Provide the [x, y] coordinate of the cell's center where the given text is located.  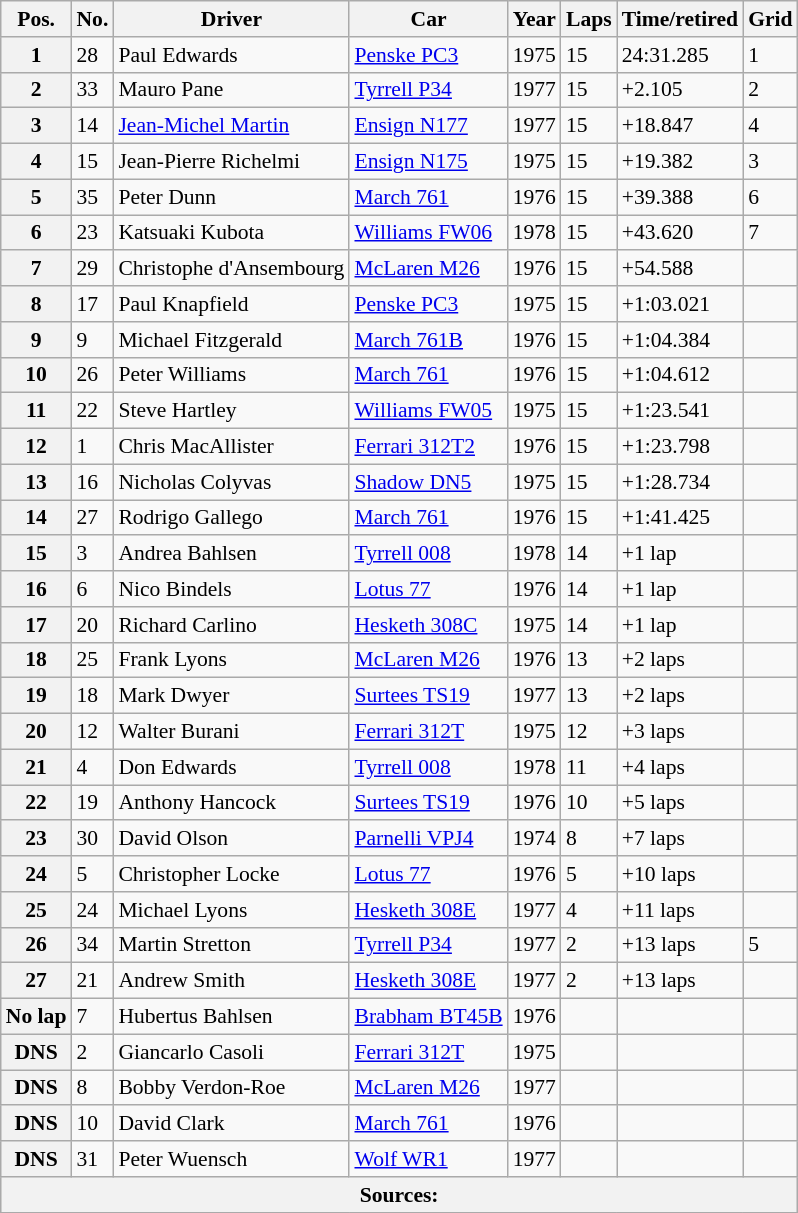
Christophe d'Ansembourg [231, 269]
Grid [770, 19]
Don Edwards [231, 767]
Giancarlo Casoli [231, 1052]
March 761B [428, 340]
+1:03.021 [680, 304]
34 [92, 945]
Sources: [400, 1195]
+54.588 [680, 269]
+18.847 [680, 126]
Jean-Michel Martin [231, 126]
+1:23.541 [680, 411]
Williams FW05 [428, 411]
+3 laps [680, 732]
24:31.285 [680, 55]
Michael Fitzgerald [231, 340]
No lap [36, 1017]
David Olson [231, 839]
Mauro Pane [231, 90]
+4 laps [680, 767]
Wolf WR1 [428, 1159]
+19.382 [680, 162]
+2.105 [680, 90]
Shadow DN5 [428, 482]
Andrew Smith [231, 981]
Jean-Pierre Richelmi [231, 162]
Peter Wuensch [231, 1159]
1974 [534, 839]
+5 laps [680, 803]
Nicholas Colyvas [231, 482]
+11 laps [680, 910]
Anthony Hancock [231, 803]
Christopher Locke [231, 874]
Chris MacAllister [231, 447]
No. [92, 19]
Parnelli VPJ4 [428, 839]
Bobby Verdon-Roe [231, 1088]
Driver [231, 19]
Paul Knapfield [231, 304]
+1:04.612 [680, 375]
+1:23.798 [680, 447]
Steve Hartley [231, 411]
Hubertus Bahlsen [231, 1017]
Ensign N175 [428, 162]
Laps [589, 19]
Car [428, 19]
Mark Dwyer [231, 696]
31 [92, 1159]
Frank Lyons [231, 660]
Ensign N177 [428, 126]
David Clark [231, 1124]
+39.388 [680, 197]
Katsuaki Kubota [231, 233]
Michael Lyons [231, 910]
+1:04.384 [680, 340]
Peter Dunn [231, 197]
+43.620 [680, 233]
Richard Carlino [231, 625]
+1:28.734 [680, 482]
Ferrari 312T2 [428, 447]
Pos. [36, 19]
+7 laps [680, 839]
Paul Edwards [231, 55]
33 [92, 90]
Martin Stretton [231, 945]
28 [92, 55]
Rodrigo Gallego [231, 518]
Brabham BT45B [428, 1017]
+1:41.425 [680, 518]
Williams FW06 [428, 233]
30 [92, 839]
Nico Bindels [231, 589]
35 [92, 197]
Andrea Bahlsen [231, 554]
Walter Burani [231, 732]
29 [92, 269]
Peter Williams [231, 375]
Time/retired [680, 19]
Hesketh 308C [428, 625]
+10 laps [680, 874]
Year [534, 19]
